Pinpoint the cell where the given text exists, returning its (X, Y) midpoint coordinate. 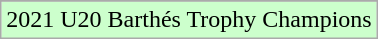
2021 U20 Barthés Trophy Champions (189, 20)
